Search for the cell housing the specified text and yield its (x, y) center coordinate. 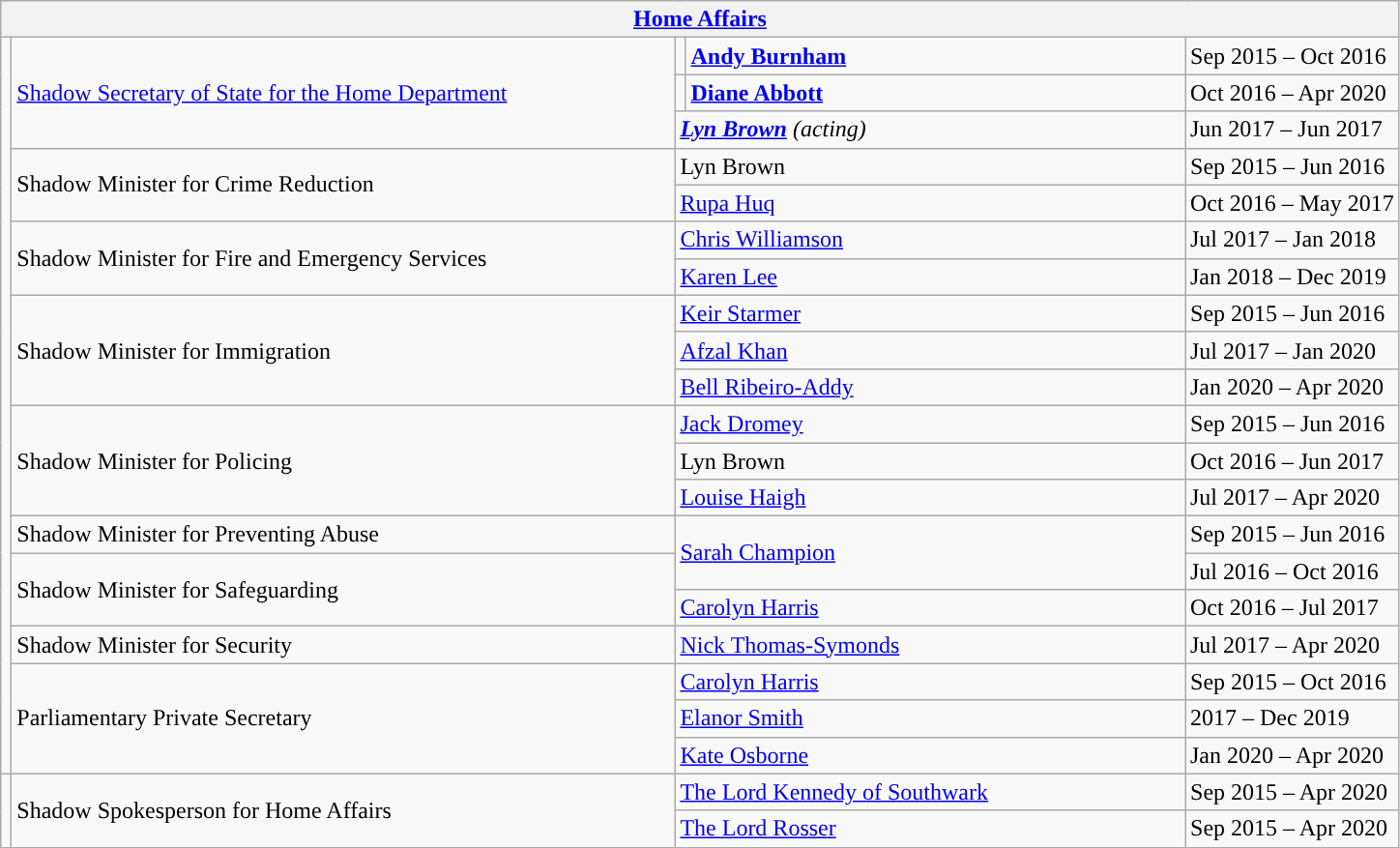
Shadow Minister for Preventing Abuse (343, 535)
Shadow Minister for Crime Reduction (343, 185)
Shadow Minister for Policing (343, 460)
Chris Williamson (930, 240)
Jul 2016 – Oct 2016 (1293, 571)
Diane Abbott (936, 93)
The Lord Rosser (930, 829)
Jan 2018 – Dec 2019 (1293, 277)
Andy Burnham (936, 56)
Parliamentary Private Secretary (343, 718)
Karen Lee (930, 277)
Kate Osborne (930, 755)
Keir Starmer (930, 313)
Shadow Minister for Fire and Emergency Services (343, 258)
Afzal Khan (930, 350)
Louise Haigh (930, 498)
Jul 2017 – Jan 2018 (1293, 240)
Oct 2016 – Jul 2017 (1293, 608)
Elanor Smith (930, 718)
Nick Thomas-Symonds (930, 645)
Shadow Spokesperson for Home Affairs (343, 810)
Lyn Brown (acting) (930, 130)
Bell Ribeiro-Addy (930, 387)
Shadow Minister for Immigration (343, 350)
2017 – Dec 2019 (1293, 718)
The Lord Kennedy of Southwark (930, 792)
Jack Dromey (930, 424)
Sarah Champion (930, 553)
Home Affairs (700, 19)
Shadow Minister for Security (343, 645)
Rupa Huq (930, 203)
Jul 2017 – Jan 2020 (1293, 350)
Oct 2016 – Apr 2020 (1293, 93)
Shadow Minister for Safeguarding (343, 590)
Jun 2017 – Jun 2017 (1293, 130)
Shadow Secretary of State for the Home Department (343, 93)
Oct 2016 – May 2017 (1293, 203)
Oct 2016 – Jun 2017 (1293, 461)
